Identify which cell holds the provided text, then report its [x, y] central coordinate. 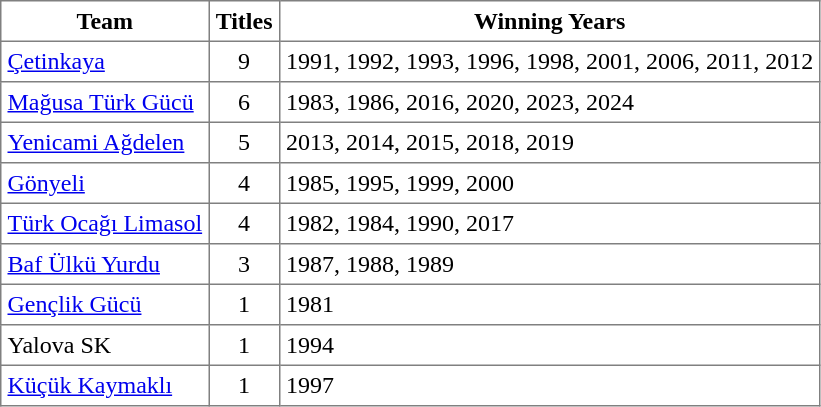
2013, 2014, 2015, 2018, 2019 [550, 142]
1987, 1988, 1989 [550, 264]
Gençlik Gücü [105, 304]
1997 [550, 385]
Çetinkaya [105, 61]
Baf Ülkü Yurdu [105, 264]
3 [244, 264]
1985, 1995, 1999, 2000 [550, 183]
9 [244, 61]
1983, 1986, 2016, 2020, 2023, 2024 [550, 102]
Yenicami Ağdelen [105, 142]
6 [244, 102]
Team [105, 21]
Küçük Kaymaklı [105, 385]
Winning Years [550, 21]
1991, 1992, 1993, 1996, 1998, 2001, 2006, 2011, 2012 [550, 61]
Türk Ocağı Limasol [105, 223]
Gönyeli [105, 183]
1982, 1984, 1990, 2017 [550, 223]
1981 [550, 304]
Mağusa Türk Gücü [105, 102]
Titles [244, 21]
5 [244, 142]
1994 [550, 345]
Yalova SK [105, 345]
